Find where the given text appears and provide that cell's center as [X, Y] coordinate. 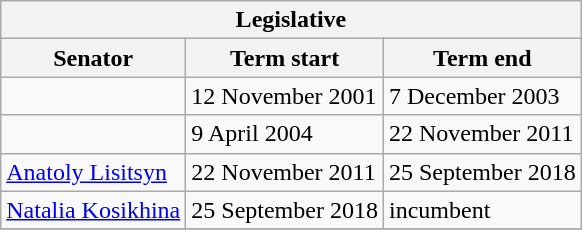
incumbent [482, 210]
Anatoly Lisitsyn [94, 172]
Term end [482, 58]
7 December 2003 [482, 96]
Senator [94, 58]
12 November 2001 [285, 96]
Legislative [291, 20]
9 April 2004 [285, 134]
Natalia Kosikhina [94, 210]
Term start [285, 58]
